Extract the (X, Y) coordinate from the center of the cell holding the provided text.  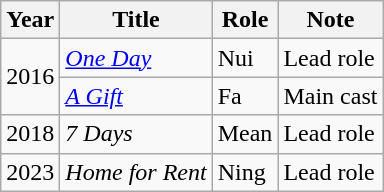
Role (245, 20)
7 Days (136, 134)
One Day (136, 58)
Mean (245, 134)
2023 (30, 172)
Title (136, 20)
Home for Rent (136, 172)
Fa (245, 96)
A Gift (136, 96)
Main cast (330, 96)
2016 (30, 77)
Note (330, 20)
Nui (245, 58)
Ning (245, 172)
Year (30, 20)
2018 (30, 134)
